Return (x, y) of the center of cell containing provided text 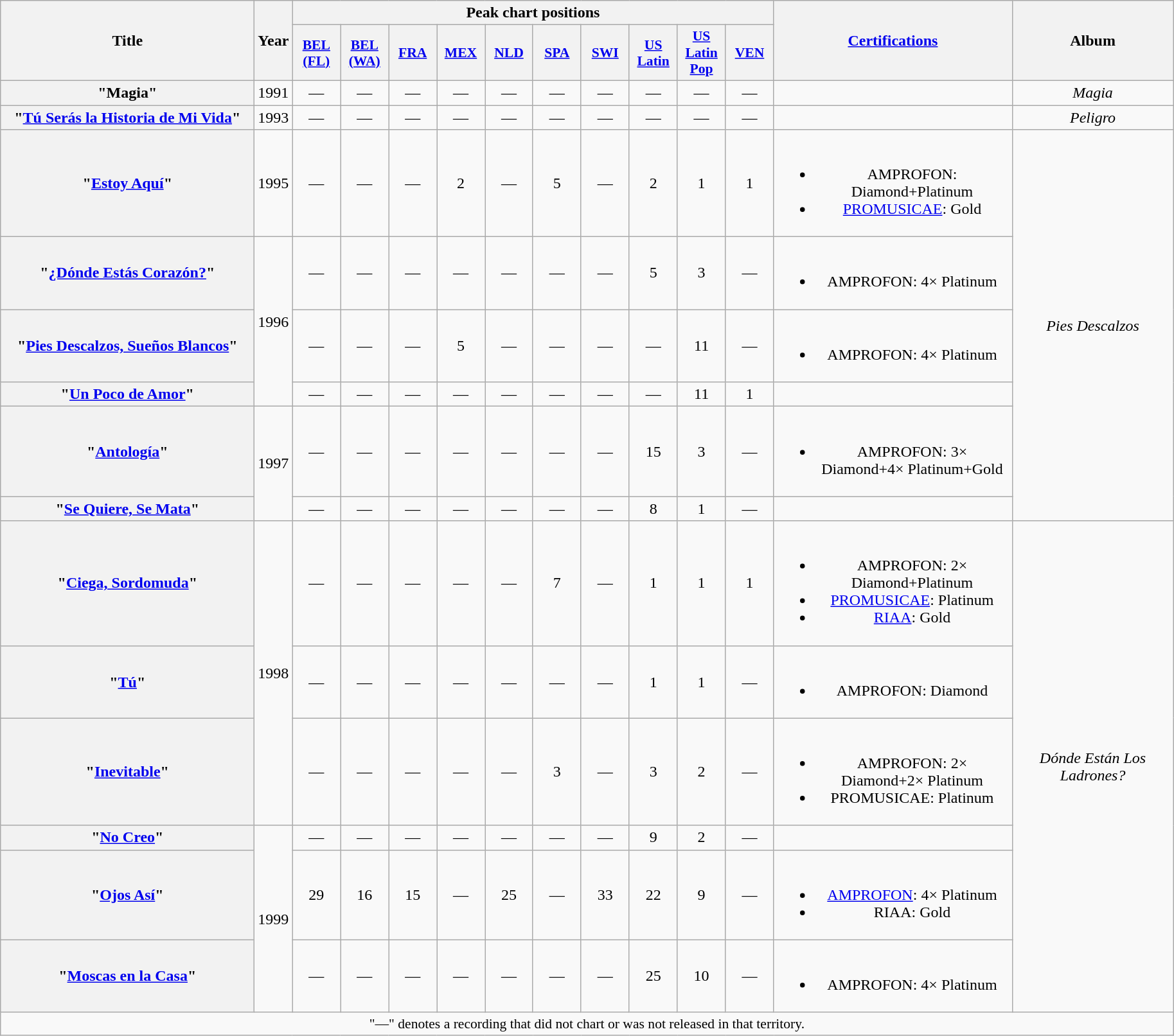
8 (653, 509)
1996 (274, 322)
Dónde Están Los Ladrones? (1092, 767)
Album (1092, 41)
1997 (274, 464)
USLatinPop (702, 53)
AMPROFON: 3× Diamond+4× Platinum+Gold (893, 452)
BEL(FL) (316, 53)
"Magia" (127, 92)
"Estoy Aquí" (127, 184)
NLD (509, 53)
"Un Poco de Amor" (127, 394)
"Ciega, Sordomuda" (127, 583)
1998 (274, 673)
1991 (274, 92)
"Inevitable" (127, 772)
1993 (274, 118)
AMPROFON: 2× Diamond+2× PlatinumPROMUSICAE: Platinum (893, 772)
16 (365, 895)
AMPROFON: Diamond (893, 682)
SPA (556, 53)
"Pies Descalzos, Sueños Blancos" (127, 346)
FRA (413, 53)
SWI (605, 53)
"Se Quiere, Se Mata" (127, 509)
"Ojos Así" (127, 895)
VEN (749, 53)
29 (316, 895)
"¿Dónde Estás Corazón?" (127, 274)
7 (556, 583)
33 (605, 895)
Peak chart positions (533, 13)
Year (274, 41)
1999 (274, 918)
Magia (1092, 92)
"No Creo" (127, 838)
"Tú Serás la Historia de Mi Vida" (127, 118)
MEX (461, 53)
BEL(WA) (365, 53)
22 (653, 895)
Pies Descalzos (1092, 325)
"—" denotes a recording that did not chart or was not released in that territory. (587, 1024)
AMPROFON: 2× Diamond+PlatinumPROMUSICAE: PlatinumRIAA: Gold (893, 583)
10 (702, 976)
1995 (274, 184)
AMPROFON: Diamond+PlatinumPROMUSICAE: Gold (893, 184)
"Antología" (127, 452)
"Moscas en la Casa" (127, 976)
AMPROFON: 4× PlatinumRIAA: Gold (893, 895)
USLatin (653, 53)
Certifications (893, 41)
"Tú" (127, 682)
Title (127, 41)
Peligro (1092, 118)
